Search for the cell housing the specified text and yield its (x, y) center coordinate. 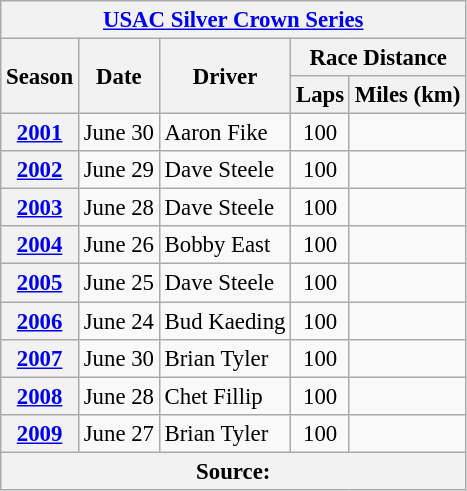
2003 (40, 208)
2007 (40, 358)
Source: (234, 471)
Bobby East (224, 245)
June 25 (118, 283)
2008 (40, 396)
2001 (40, 133)
June 24 (118, 321)
Laps (320, 95)
June 26 (118, 245)
2005 (40, 283)
Driver (224, 76)
Miles (km) (407, 95)
2006 (40, 321)
Date (118, 76)
Chet Fillip (224, 396)
2009 (40, 433)
Race Distance (378, 58)
Aaron Fike (224, 133)
USAC Silver Crown Series (234, 20)
June 29 (118, 170)
Season (40, 76)
2004 (40, 245)
2002 (40, 170)
Bud Kaeding (224, 321)
June 27 (118, 433)
